For the text-containing cell, return its midpoint in (x, y) coordinate format. 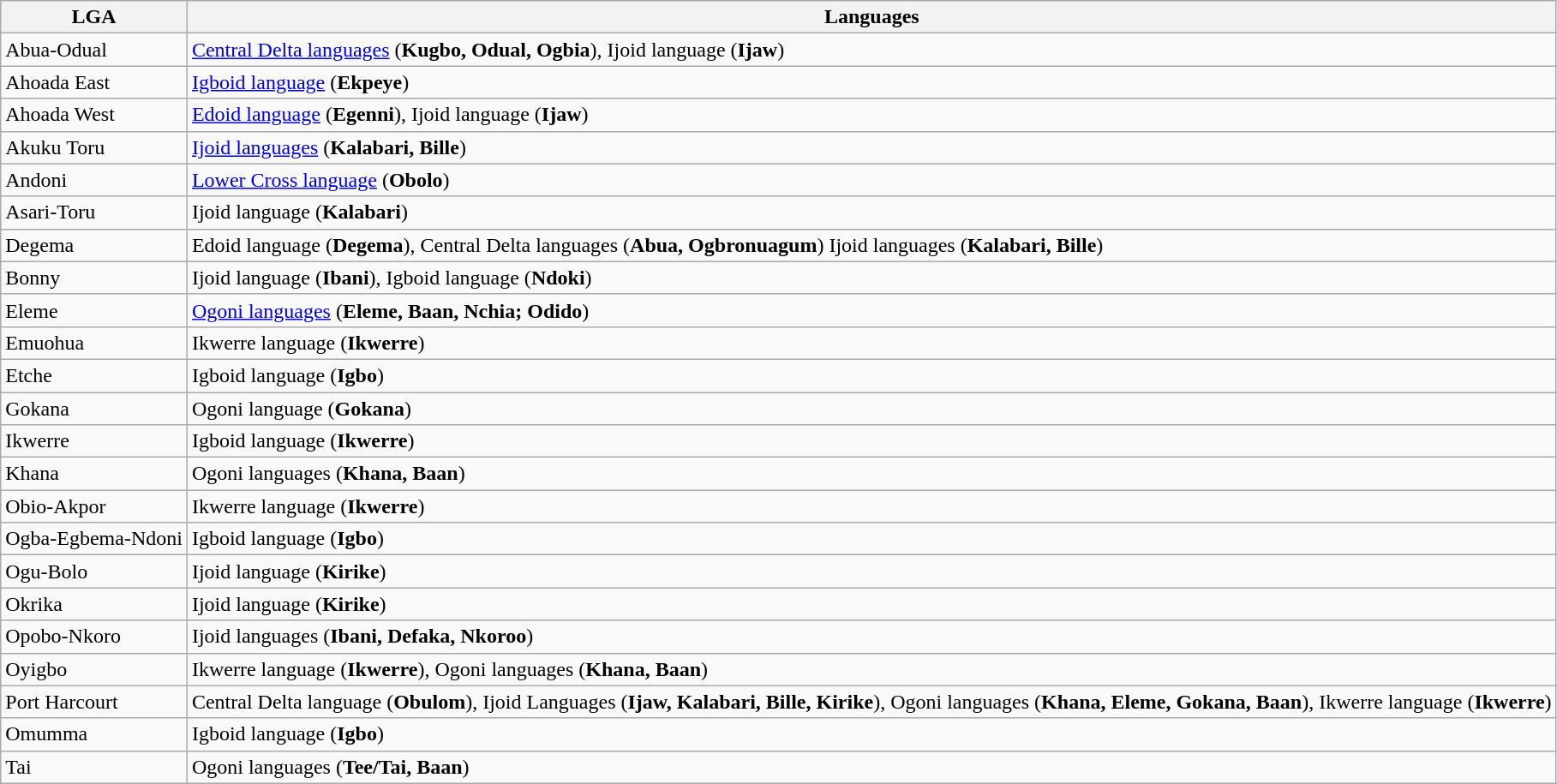
Edoid language (Degema), Central Delta languages (Abua, Ogbronuagum) Ijoid languages (Kalabari, Bille) (871, 245)
Andoni (94, 180)
Ahoada West (94, 115)
Languages (871, 17)
Ikwerre (94, 441)
Ogoni languages (Tee/Tai, Baan) (871, 767)
Ogoni languages (Khana, Baan) (871, 474)
Ijoid languages (Ibani, Defaka, Nkoroo) (871, 637)
Ijoid language (Ibani), Igboid language (Ndoki) (871, 278)
Edoid language (Egenni), Ijoid language (Ijaw) (871, 115)
Asari-Toru (94, 212)
Ahoada East (94, 82)
Bonny (94, 278)
Ikwerre language (Ikwerre), Ogoni languages (Khana, Baan) (871, 669)
Ogu-Bolo (94, 572)
Ijoid language (Kalabari) (871, 212)
Degema (94, 245)
Emuohua (94, 343)
Port Harcourt (94, 702)
Omumma (94, 734)
Ogoni languages (Eleme, Baan, Nchia; Odido) (871, 310)
Oyigbo (94, 669)
Khana (94, 474)
Gokana (94, 409)
LGA (94, 17)
Okrika (94, 604)
Obio-Akpor (94, 506)
Igboid language (Ekpeye) (871, 82)
Akuku Toru (94, 147)
Igboid language (Ikwerre) (871, 441)
Opobo-Nkoro (94, 637)
Ijoid languages (Kalabari, Bille) (871, 147)
Abua-Odual (94, 50)
Ogba-Egbema-Ndoni (94, 539)
Tai (94, 767)
Eleme (94, 310)
Central Delta languages (Kugbo, Odual, Ogbia), Ijoid language (Ijaw) (871, 50)
Ogoni language (Gokana) (871, 409)
Lower Cross language (Obolo) (871, 180)
Etche (94, 375)
